Output the (x, y) coordinate of the center of the cell containing the given text.  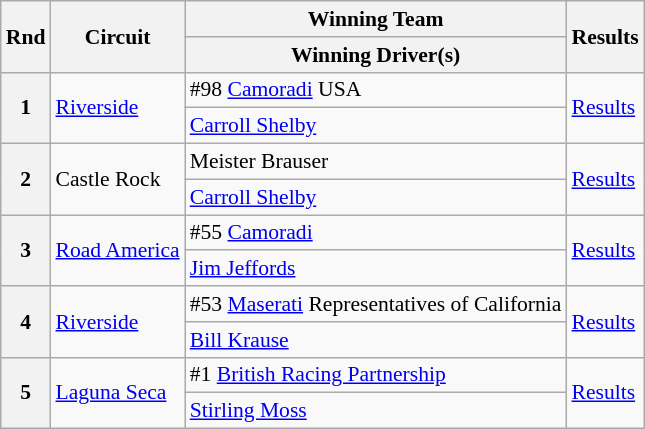
Jim Jeffords (376, 269)
Road America (117, 250)
4 (26, 322)
5 (26, 392)
3 (26, 250)
Bill Krause (376, 340)
2 (26, 180)
Rnd (26, 36)
#98 Camoradi USA (376, 90)
Laguna Seca (117, 392)
Stirling Moss (376, 411)
#55 Camoradi (376, 233)
Circuit (117, 36)
1 (26, 108)
Meister Brauser (376, 162)
Winning Driver(s) (376, 55)
Castle Rock (117, 180)
#1 British Racing Partnership (376, 375)
Winning Team (376, 19)
#53 Maserati Representatives of California (376, 304)
